For the text-containing cell, return its midpoint in (x, y) coordinate format. 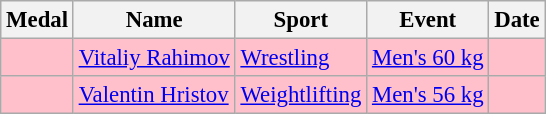
Vitaliy Rahimov (154, 58)
Medal (38, 20)
Men's 56 kg (428, 95)
Wrestling (301, 58)
Valentin Hristov (154, 95)
Date (517, 20)
Sport (301, 20)
Weightlifting (301, 95)
Event (428, 20)
Name (154, 20)
Men's 60 kg (428, 58)
